Scan for the cell matching the given text and deliver its (X, Y) coordinate at center. 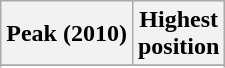
Peak (2010) (67, 34)
Highestposition (178, 34)
